Return (x, y) of the center of cell containing provided text 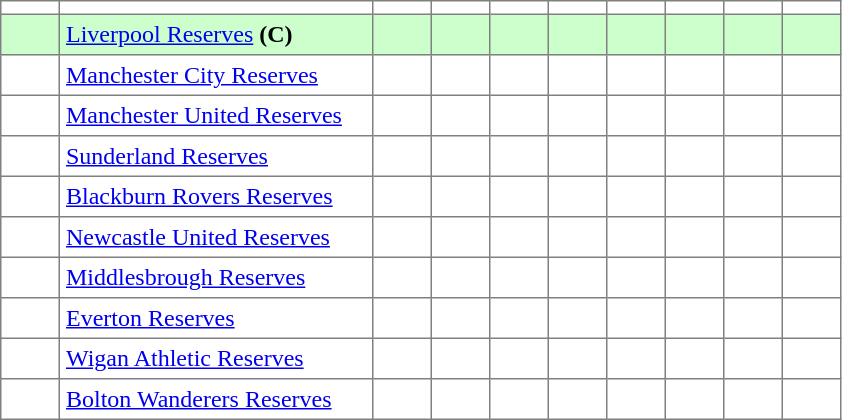
Blackburn Rovers Reserves (216, 196)
Middlesbrough Reserves (216, 277)
Manchester United Reserves (216, 115)
Manchester City Reserves (216, 75)
Everton Reserves (216, 318)
Bolton Wanderers Reserves (216, 399)
Wigan Athletic Reserves (216, 358)
Sunderland Reserves (216, 156)
Newcastle United Reserves (216, 237)
Liverpool Reserves (C) (216, 34)
